Return (x, y) of the center of cell containing provided text 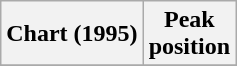
Peakposition (189, 34)
Chart (1995) (72, 34)
